Identify which cell holds the provided text, then report its (X, Y) central coordinate. 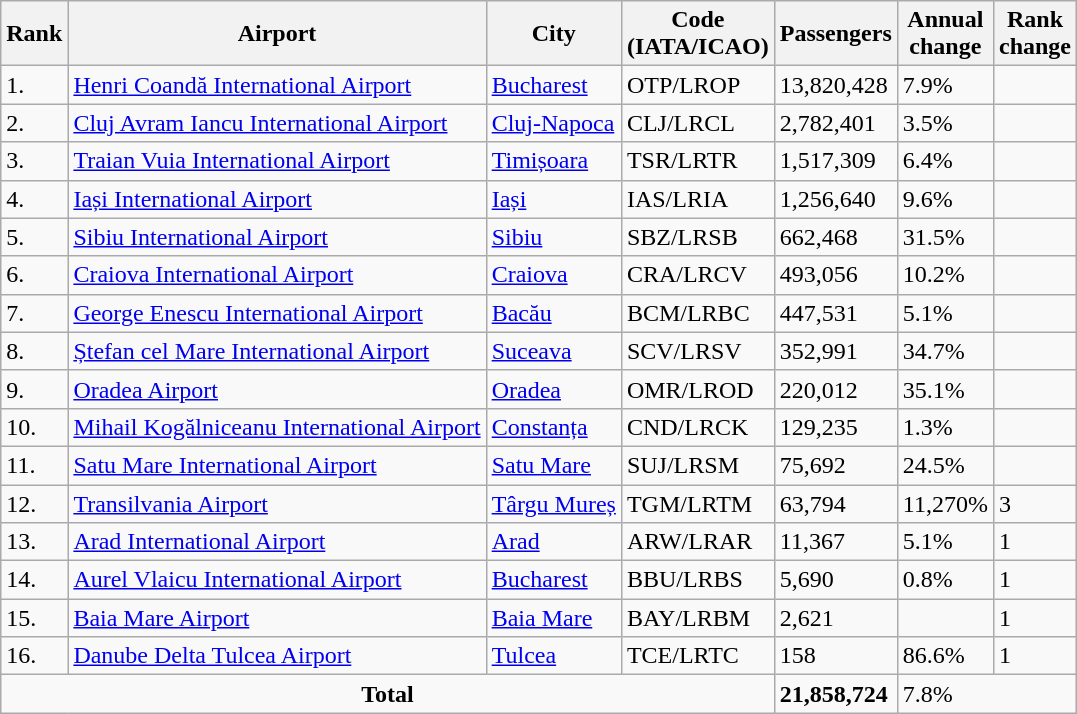
4. (34, 199)
24.5% (945, 465)
Aurel Vlaicu International Airport (277, 580)
Satu Mare International Airport (277, 465)
Arad International Airport (277, 542)
34.7% (945, 351)
CLJ/LRCL (698, 123)
2,621 (836, 618)
Danube Delta Tulcea Airport (277, 656)
63,794 (836, 503)
Sibiu International Airport (277, 237)
11. (34, 465)
OMR/LROD (698, 389)
Tulcea (554, 656)
21,858,724 (836, 694)
TSR/LRTR (698, 161)
31.5% (945, 237)
Cluj Avram Iancu International Airport (277, 123)
Cluj-Napoca (554, 123)
CRA/LRCV (698, 275)
220,012 (836, 389)
13,820,428 (836, 85)
George Enescu International Airport (277, 313)
10. (34, 427)
6.4% (945, 161)
Sibiu (554, 237)
0.8% (945, 580)
SUJ/LRSM (698, 465)
5,690 (836, 580)
TGM/LRTM (698, 503)
Iași International Airport (277, 199)
493,056 (836, 275)
Annualchange (945, 34)
11,367 (836, 542)
Arad (554, 542)
2,782,401 (836, 123)
IAS/LRIA (698, 199)
Ștefan cel Mare International Airport (277, 351)
SCV/LRSV (698, 351)
1,517,309 (836, 161)
Traian Vuia International Airport (277, 161)
Oradea (554, 389)
Baia Mare (554, 618)
35.1% (945, 389)
662,468 (836, 237)
Suceava (554, 351)
3.5% (945, 123)
7.9% (945, 85)
7.8% (986, 694)
Airport (277, 34)
9.6% (945, 199)
Mihail Kogălniceanu International Airport (277, 427)
Passengers (836, 34)
1. (34, 85)
5. (34, 237)
City (554, 34)
7. (34, 313)
6. (34, 275)
86.6% (945, 656)
8. (34, 351)
Henri Coandă International Airport (277, 85)
3. (34, 161)
2. (34, 123)
352,991 (836, 351)
Total (388, 694)
447,531 (836, 313)
BCM/LRBC (698, 313)
11,270% (945, 503)
Rankchange (1034, 34)
Craiova (554, 275)
1.3% (945, 427)
75,692 (836, 465)
Oradea Airport (277, 389)
Satu Mare (554, 465)
OTP/LROP (698, 85)
Târgu Mureș (554, 503)
15. (34, 618)
TCE/LRTC (698, 656)
Iași (554, 199)
Timișoara (554, 161)
BBU/LRBS (698, 580)
10.2% (945, 275)
Craiova International Airport (277, 275)
Constanța (554, 427)
14. (34, 580)
BAY/LRBM (698, 618)
ARW/LRAR (698, 542)
9. (34, 389)
Baia Mare Airport (277, 618)
Code(IATA/ICAO) (698, 34)
158 (836, 656)
Rank (34, 34)
13. (34, 542)
Transilvania Airport (277, 503)
1,256,640 (836, 199)
SBZ/LRSB (698, 237)
12. (34, 503)
16. (34, 656)
Bacău (554, 313)
129,235 (836, 427)
3 (1034, 503)
CND/LRCK (698, 427)
